Return (X, Y) of the center of cell containing provided text 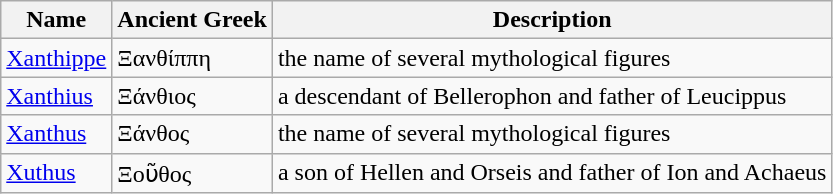
a descendant of Bellerophon and father of Leucippus (552, 96)
Ξανθίππη (192, 58)
Xanthius (56, 96)
Xanthus (56, 134)
Xuthus (56, 173)
Xanthippe (56, 58)
Ξάνθος (192, 134)
Name (56, 20)
Ξάνθιος (192, 96)
Description (552, 20)
Ancient Greek (192, 20)
Ξοῦθος (192, 173)
a son of Hellen and Orseis and father of Ion and Achaeus (552, 173)
